Locate the cell with the specified text and output its [X, Y] center coordinate. 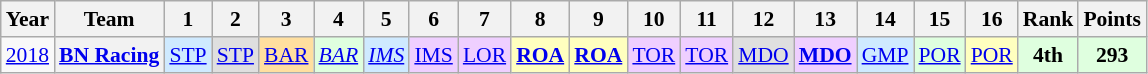
Year [28, 19]
1 [188, 19]
4 [339, 19]
LOR [484, 55]
6 [434, 19]
15 [940, 19]
5 [386, 19]
11 [706, 19]
7 [484, 19]
293 [1112, 55]
8 [540, 19]
9 [598, 19]
12 [764, 19]
3 [286, 19]
16 [992, 19]
BN Racing [109, 55]
2 [236, 19]
14 [886, 19]
Team [109, 19]
Rank [1048, 19]
4th [1048, 55]
GMP [886, 55]
Points [1112, 19]
10 [654, 19]
13 [826, 19]
2018 [28, 55]
